Pinpoint the cell where the given text exists, returning its [X, Y] midpoint coordinate. 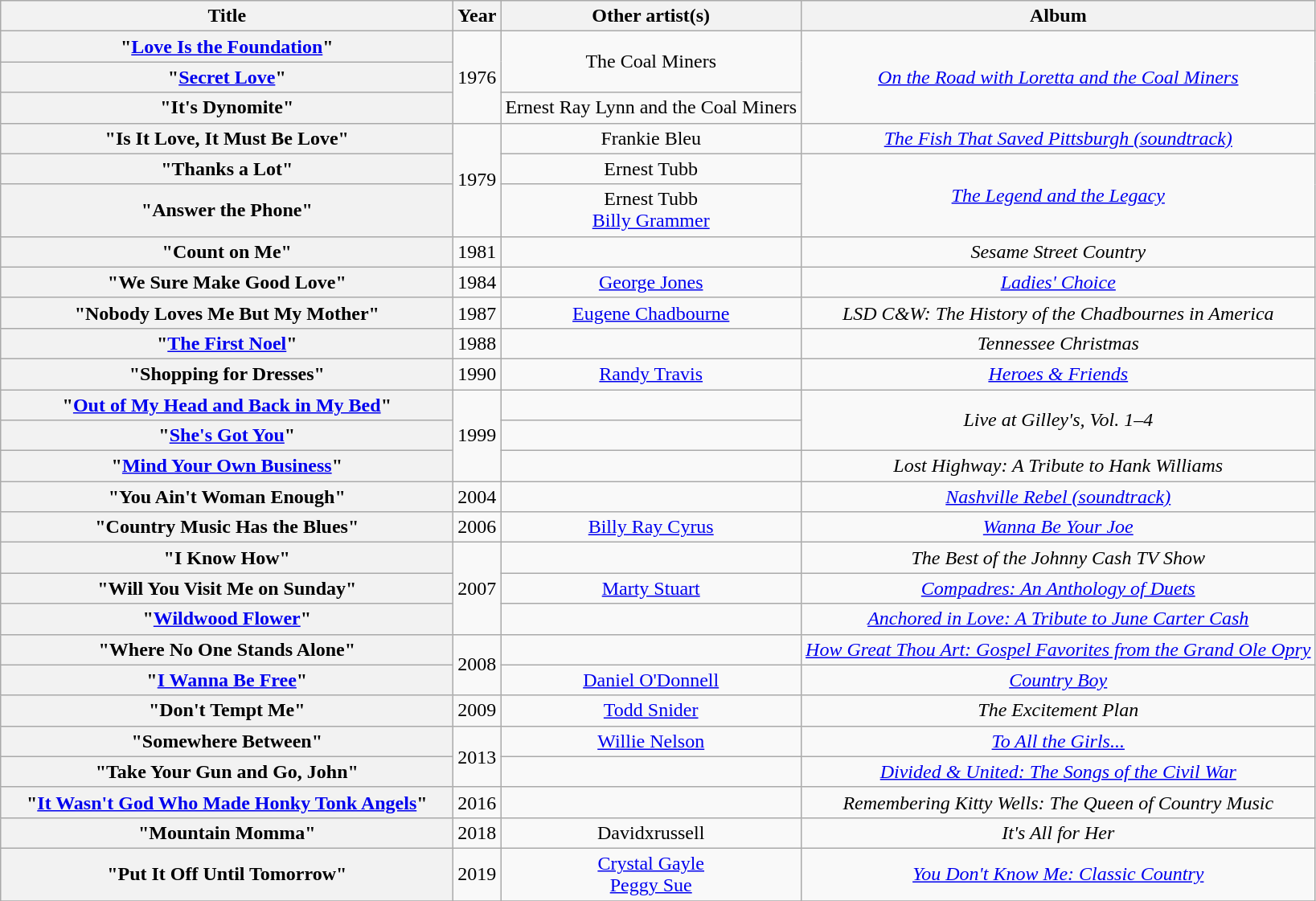
2004 [478, 497]
"Thanks a Lot" [227, 169]
"Shopping for Dresses" [227, 374]
2006 [478, 527]
1999 [478, 435]
Randy Travis [651, 374]
"Out of My Head and Back in My Bed" [227, 404]
Compadres: An Anthology of Duets [1058, 588]
Ladies' Choice [1058, 282]
"Where No One Stands Alone" [227, 649]
Eugene Chadbourne [651, 313]
On the Road with Loretta and the Coal Miners [1058, 77]
Marty Stuart [651, 588]
1987 [478, 313]
Billy Ray Cyrus [651, 527]
2013 [478, 756]
"Mind Your Own Business" [227, 466]
"You Ain't Woman Enough" [227, 497]
It's All for Her [1058, 833]
"It Wasn't God Who Made Honky Tonk Angels" [227, 802]
"Somewhere Between" [227, 741]
Willie Nelson [651, 741]
"I Wanna Be Free" [227, 680]
George Jones [651, 282]
Daniel O'Donnell [651, 680]
"Wildwood Flower" [227, 619]
The Fish That Saved Pittsburgh (soundtrack) [1058, 138]
"Mountain Momma" [227, 833]
2016 [478, 802]
Lost Highway: A Tribute to Hank Williams [1058, 466]
Remembering Kitty Wells: The Queen of Country Music [1058, 802]
"We Sure Make Good Love" [227, 282]
Heroes & Friends [1058, 374]
Davidxrussell [651, 833]
Divided & United: The Songs of the Civil War [1058, 772]
"The First Noel" [227, 343]
2009 [478, 711]
Crystal GaylePeggy Sue [651, 874]
"Count on Me" [227, 252]
"She's Got You" [227, 436]
To All the Girls... [1058, 741]
Wanna Be Your Joe [1058, 527]
1984 [478, 282]
Other artist(s) [651, 16]
Ernest TubbBilly Grammer [651, 211]
Anchored in Love: A Tribute to June Carter Cash [1058, 619]
"Secret Love" [227, 77]
Nashville Rebel (soundtrack) [1058, 497]
The Excitement Plan [1058, 711]
2007 [478, 588]
1976 [478, 77]
Live at Gilley's, Vol. 1–4 [1058, 420]
Tennessee Christmas [1058, 343]
"Answer the Phone" [227, 211]
1981 [478, 252]
Sesame Street Country [1058, 252]
You Don't Know Me: Classic Country [1058, 874]
"Is It Love, It Must Be Love" [227, 138]
The Coal Miners [651, 62]
Country Boy [1058, 680]
"Put It Off Until Tomorrow" [227, 874]
"Country Music Has the Blues" [227, 527]
1990 [478, 374]
2019 [478, 874]
1979 [478, 180]
Ernest Ray Lynn and the Coal Miners [651, 108]
"Nobody Loves Me But My Mother" [227, 313]
2008 [478, 665]
"Love Is the Foundation" [227, 47]
"I Know How" [227, 558]
The Legend and the Legacy [1058, 195]
2018 [478, 833]
"Don't Tempt Me" [227, 711]
How Great Thou Art: Gospel Favorites from the Grand Ole Opry [1058, 649]
"Take Your Gun and Go, John" [227, 772]
The Best of the Johnny Cash TV Show [1058, 558]
"It's Dynomite" [227, 108]
Title [227, 16]
Album [1058, 16]
"Will You Visit Me on Sunday" [227, 588]
LSD C&W: The History of the Chadbournes in America [1058, 313]
Year [478, 16]
1988 [478, 343]
Ernest Tubb [651, 169]
Todd Snider [651, 711]
Frankie Bleu [651, 138]
